Search for the cell housing the specified text and yield its [x, y] center coordinate. 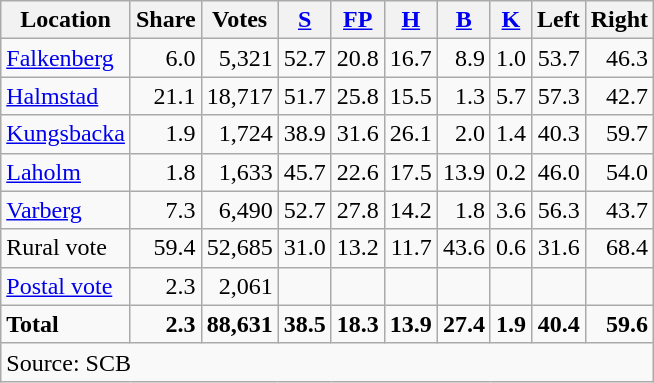
2,061 [240, 286]
5,321 [240, 58]
31.0 [304, 248]
7.3 [166, 210]
0.2 [510, 172]
Postal vote [66, 286]
42.7 [619, 96]
88,631 [240, 324]
46.3 [619, 58]
43.7 [619, 210]
5.7 [510, 96]
25.8 [358, 96]
Right [619, 20]
H [410, 20]
Votes [240, 20]
17.5 [410, 172]
27.4 [464, 324]
8.9 [464, 58]
K [510, 20]
2.0 [464, 134]
18,717 [240, 96]
Share [166, 20]
13.2 [358, 248]
Falkenberg [66, 58]
6,490 [240, 210]
3.6 [510, 210]
40.4 [558, 324]
46.0 [558, 172]
38.9 [304, 134]
45.7 [304, 172]
68.4 [619, 248]
B [464, 20]
20.8 [358, 58]
16.7 [410, 58]
43.6 [464, 248]
Kungsbacka [66, 134]
38.5 [304, 324]
59.7 [619, 134]
Varberg [66, 210]
53.7 [558, 58]
1.0 [510, 58]
Source: SCB [328, 362]
59.6 [619, 324]
6.0 [166, 58]
FP [358, 20]
52,685 [240, 248]
56.3 [558, 210]
11.7 [410, 248]
14.2 [410, 210]
Location [66, 20]
1,633 [240, 172]
1.4 [510, 134]
54.0 [619, 172]
1.3 [464, 96]
1,724 [240, 134]
26.1 [410, 134]
51.7 [304, 96]
40.3 [558, 134]
Halmstad [66, 96]
57.3 [558, 96]
Laholm [66, 172]
Rural vote [66, 248]
21.1 [166, 96]
18.3 [358, 324]
0.6 [510, 248]
22.6 [358, 172]
Total [66, 324]
S [304, 20]
59.4 [166, 248]
15.5 [410, 96]
27.8 [358, 210]
Left [558, 20]
